Find where the given text appears and provide that cell's center as [x, y] coordinate. 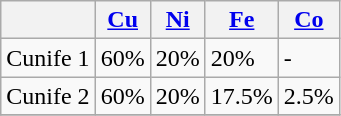
Fe [242, 20]
2.5% [308, 96]
- [308, 58]
Cu [122, 20]
Ni [178, 20]
Co [308, 20]
Cunife 1 [48, 58]
17.5% [242, 96]
Cunife 2 [48, 96]
